Return (X, Y) of the center of cell containing provided text 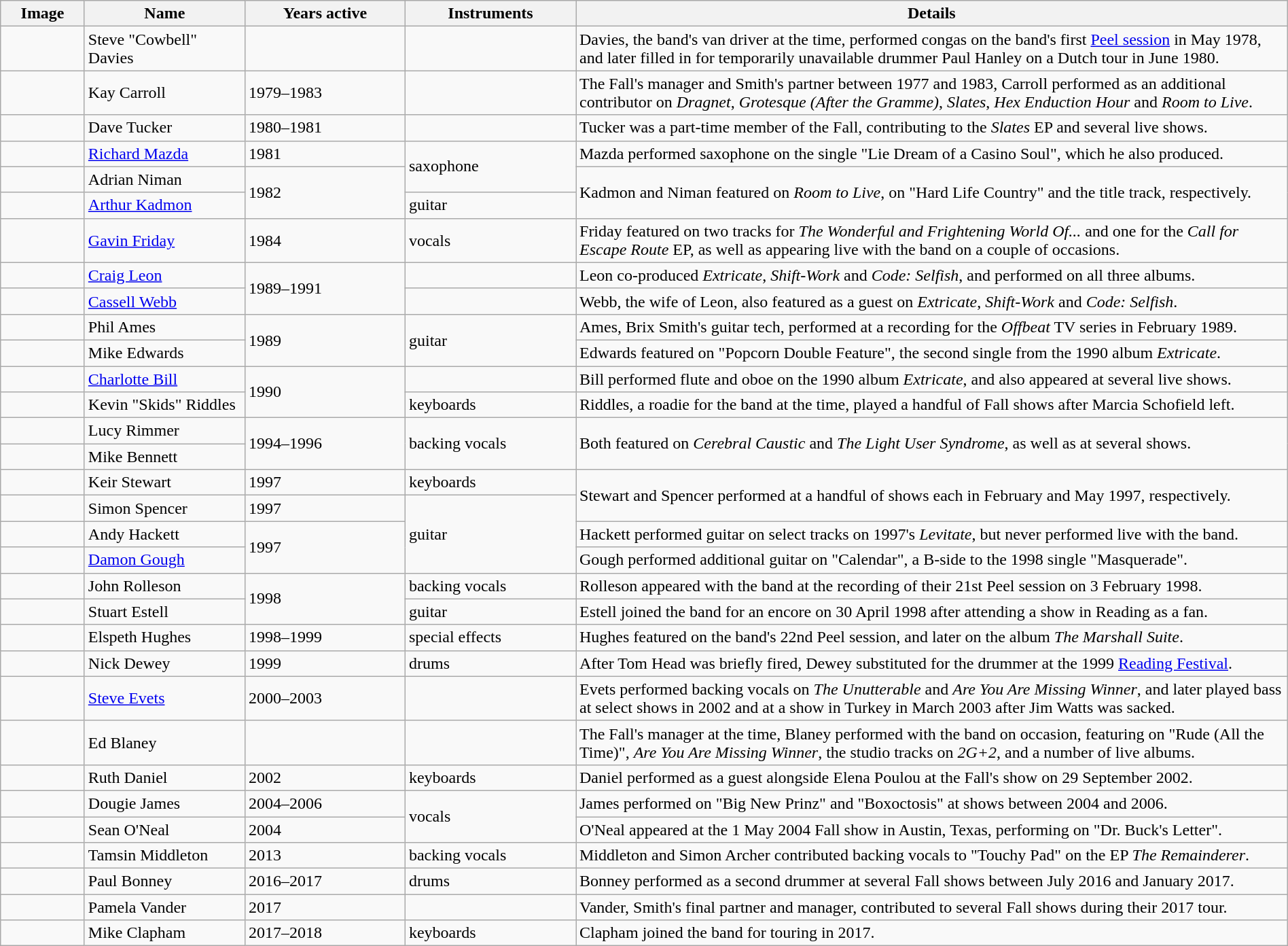
1984 (325, 241)
Hackett performed guitar on select tracks on 1997's Levitate, but never performed live with the band. (932, 534)
Name (164, 14)
Estell joined the band for an encore on 30 April 1998 after attending a show in Reading as a fan. (932, 612)
2002 (325, 777)
special effects (490, 637)
Image (43, 14)
Damon Gough (164, 560)
1979–1983 (325, 92)
Years active (325, 14)
Keir Stewart (164, 483)
2000–2003 (325, 699)
Daniel performed as a guest alongside Elena Poulou at the Fall's show on 29 September 2002. (932, 777)
Paul Bonney (164, 881)
2016–2017 (325, 881)
1989 (325, 340)
Both featured on Cerebral Caustic and The Light User Syndrome, as well as at several shows. (932, 444)
2017–2018 (325, 933)
Tamsin Middleton (164, 856)
Arthur Kadmon (164, 205)
Bill performed flute and oboe on the 1990 album Extricate, and also appeared at several live shows. (932, 379)
Gavin Friday (164, 241)
1990 (325, 391)
2017 (325, 907)
Mike Edwards (164, 353)
Instruments (490, 14)
1989–1991 (325, 288)
Adrian Niman (164, 179)
Dave Tucker (164, 128)
John Rolleson (164, 586)
Webb, the wife of Leon, also featured as a guest on Extricate, Shift-Work and Code: Selfish. (932, 301)
After Tom Head was briefly fired, Dewey substituted for the drummer at the 1999 Reading Festival. (932, 663)
Craig Leon (164, 275)
Simon Spencer (164, 508)
Andy Hackett (164, 534)
1999 (325, 663)
Vander, Smith's final partner and manager, contributed to several Fall shows during their 2017 tour. (932, 907)
Nick Dewey (164, 663)
Richard Mazda (164, 154)
Middleton and Simon Archer contributed backing vocals to "Touchy Pad" on the EP The Remainderer. (932, 856)
Phil Ames (164, 327)
Steve Evets (164, 699)
1998–1999 (325, 637)
1981 (325, 154)
Ruth Daniel (164, 777)
Clapham joined the band for touring in 2017. (932, 933)
Rolleson appeared with the band at the recording of their 21st Peel session on 3 February 1998. (932, 586)
Bonney performed as a second drummer at several Fall shows between July 2016 and January 2017. (932, 881)
Steve "Cowbell" Davies (164, 49)
Elspeth Hughes (164, 637)
Dougie James (164, 803)
Ed Blaney (164, 742)
1982 (325, 192)
Kevin "Skids" Riddles (164, 405)
2004 (325, 830)
Hughes featured on the band's 22nd Peel session, and later on the album The Marshall Suite. (932, 637)
saxophone (490, 167)
Riddles, a roadie for the band at the time, played a handful of Fall shows after Marcia Schofield left. (932, 405)
Gough performed additional guitar on "Calendar", a B-side to the 1998 single "Masquerade". (932, 560)
Edwards featured on "Popcorn Double Feature", the second single from the 1990 album Extricate. (932, 353)
Charlotte Bill (164, 379)
Stuart Estell (164, 612)
O'Neal appeared at the 1 May 2004 Fall show in Austin, Texas, performing on "Dr. Buck's Letter". (932, 830)
1994–1996 (325, 444)
Sean O'Neal (164, 830)
Kay Carroll (164, 92)
Tucker was a part-time member of the Fall, contributing to the Slates EP and several live shows. (932, 128)
Stewart and Spencer performed at a handful of shows each in February and May 1997, respectively. (932, 495)
Details (932, 14)
Leon co-produced Extricate, Shift-Work and Code: Selfish, and performed on all three albums. (932, 275)
Mike Clapham (164, 933)
1998 (325, 599)
Pamela Vander (164, 907)
2004–2006 (325, 803)
Lucy Rimmer (164, 431)
1980–1981 (325, 128)
Ames, Brix Smith's guitar tech, performed at a recording for the Offbeat TV series in February 1989. (932, 327)
Mike Bennett (164, 457)
Cassell Webb (164, 301)
2013 (325, 856)
Kadmon and Niman featured on Room to Live, on "Hard Life Country" and the title track, respectively. (932, 192)
Mazda performed saxophone on the single "Lie Dream of a Casino Soul", which he also produced. (932, 154)
James performed on "Big New Prinz" and "Boxoctosis" at shows between 2004 and 2006. (932, 803)
